Pinpoint the cell where the given text exists, returning its [X, Y] midpoint coordinate. 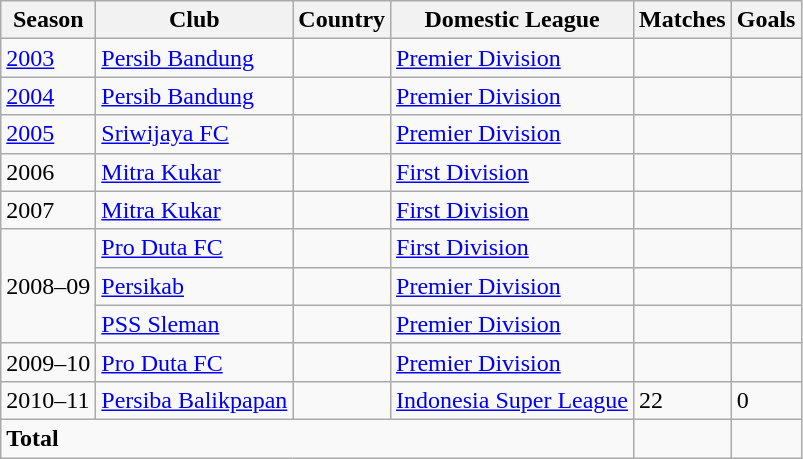
2009–10 [48, 362]
0 [766, 400]
PSS Sleman [194, 324]
2003 [48, 58]
2006 [48, 172]
Matches [683, 20]
Club [194, 20]
2005 [48, 134]
Domestic League [512, 20]
2010–11 [48, 400]
Persikab [194, 286]
Indonesia Super League [512, 400]
2004 [48, 96]
2007 [48, 210]
2008–09 [48, 286]
Sriwijaya FC [194, 134]
Country [342, 20]
22 [683, 400]
Total [318, 438]
Season [48, 20]
Goals [766, 20]
Persiba Balikpapan [194, 400]
